Output the [x, y] coordinate of the center of the cell containing the given text.  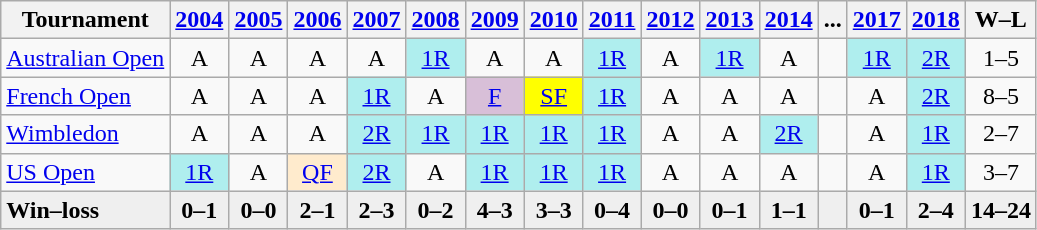
Australian Open [86, 58]
French Open [86, 96]
US Open [86, 172]
3–3 [554, 210]
Wimbledon [86, 134]
2006 [318, 20]
2–3 [376, 210]
W–L [1000, 20]
14–24 [1000, 210]
2009 [494, 20]
2013 [730, 20]
2012 [670, 20]
2005 [258, 20]
2008 [436, 20]
8–5 [1000, 96]
Tournament [86, 20]
1–1 [788, 210]
4–3 [494, 210]
QF [318, 172]
2004 [200, 20]
1–5 [1000, 58]
2011 [612, 20]
2–7 [1000, 134]
3–7 [1000, 172]
SF [554, 96]
2–4 [936, 210]
2–1 [318, 210]
0–4 [612, 210]
... [832, 20]
2010 [554, 20]
2018 [936, 20]
Win–loss [86, 210]
0–2 [436, 210]
F [494, 96]
2017 [876, 20]
2014 [788, 20]
2007 [376, 20]
